Determine the [X, Y] coordinate at the center of the cell enclosing the given text.  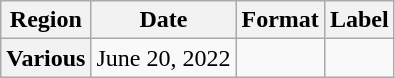
June 20, 2022 [164, 58]
Format [280, 20]
Various [46, 58]
Region [46, 20]
Label [359, 20]
Date [164, 20]
